Capture the cell that displays the provided text and extract its (X, Y) central coordinate. 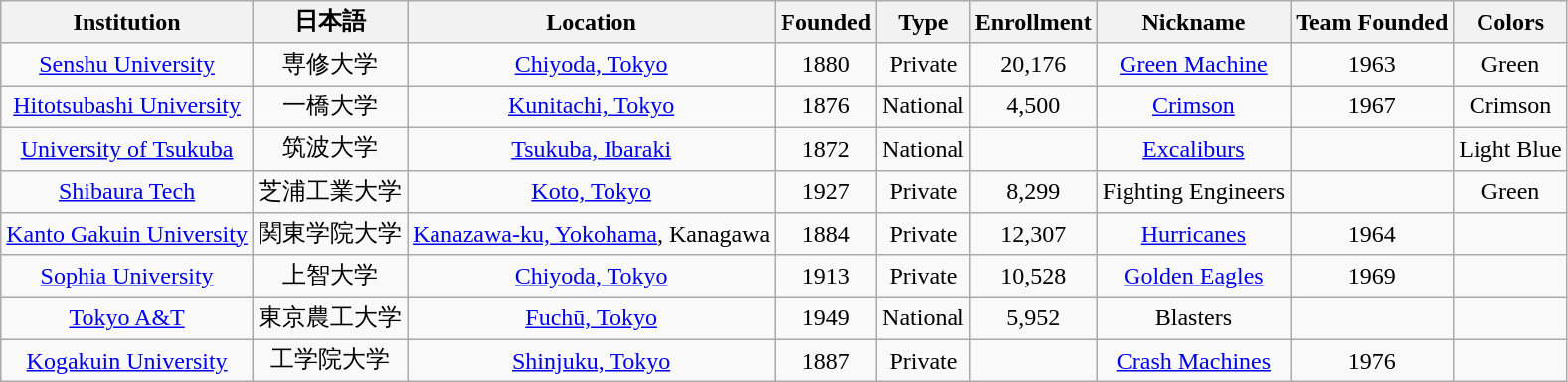
Fighting Engineers (1193, 191)
芝浦工業大学 (330, 191)
University of Tsukuba (127, 149)
Fuchū, Tokyo (592, 318)
Kanazawa-ku, Yokohama, Kanagawa (592, 235)
1913 (826, 277)
5,952 (1033, 318)
Hurricanes (1193, 235)
工学院大学 (330, 360)
東京農工大学 (330, 318)
Sophia University (127, 277)
Tokyo A&T (127, 318)
1887 (826, 360)
Senshu University (127, 64)
Hitotsubashi University (127, 107)
Tsukuba, Ibaraki (592, 149)
Golden Eagles (1193, 277)
Nickname (1193, 22)
1884 (826, 235)
専修大学 (330, 64)
Crash Machines (1193, 360)
Institution (127, 22)
Kanto Gakuin University (127, 235)
1969 (1372, 277)
4,500 (1033, 107)
12,307 (1033, 235)
1876 (826, 107)
Kogakuin University (127, 360)
10,528 (1033, 277)
Enrollment (1033, 22)
一橋大学 (330, 107)
1949 (826, 318)
Blasters (1193, 318)
1872 (826, 149)
Colors (1510, 22)
Location (592, 22)
Excaliburs (1193, 149)
Light Blue (1510, 149)
1927 (826, 191)
Type (924, 22)
Shibaura Tech (127, 191)
1976 (1372, 360)
1964 (1372, 235)
上智大学 (330, 277)
Founded (826, 22)
筑波大学 (330, 149)
Kunitachi, Tokyo (592, 107)
Shinjuku, Tokyo (592, 360)
Team Founded (1372, 22)
1967 (1372, 107)
1880 (826, 64)
20,176 (1033, 64)
日本語 (330, 22)
8,299 (1033, 191)
Green Machine (1193, 64)
Koto, Tokyo (592, 191)
1963 (1372, 64)
関東学院大学 (330, 235)
